Pinpoint the cell where the given text exists, returning its [X, Y] midpoint coordinate. 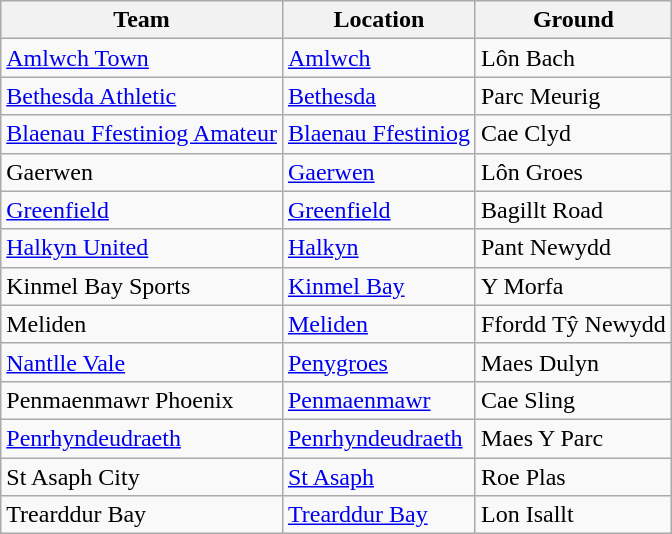
Parc Meurig [573, 96]
Halkyn United [142, 248]
Penygroes [378, 362]
Blaenau Ffestiniog [378, 134]
Bagillt Road [573, 210]
Bethesda [378, 96]
Ffordd Tŷ Newydd [573, 324]
Penmaenmawr [378, 400]
Ground [573, 20]
Cae Sling [573, 400]
Halkyn [378, 248]
Roe Plas [573, 477]
Bethesda Athletic [142, 96]
Pant Newydd [573, 248]
Penmaenmawr Phoenix [142, 400]
St Asaph [378, 477]
Amlwch [378, 58]
Maes Y Parc [573, 438]
Y Morfa [573, 286]
Location [378, 20]
Team [142, 20]
Lon Isallt [573, 515]
Blaenau Ffestiniog Amateur [142, 134]
Maes Dulyn [573, 362]
St Asaph City [142, 477]
Nantlle Vale [142, 362]
Amlwch Town [142, 58]
Kinmel Bay [378, 286]
Cae Clyd [573, 134]
Kinmel Bay Sports [142, 286]
Lôn Bach [573, 58]
Lôn Groes [573, 172]
